Locate the cell with the specified text and output its [X, Y] center coordinate. 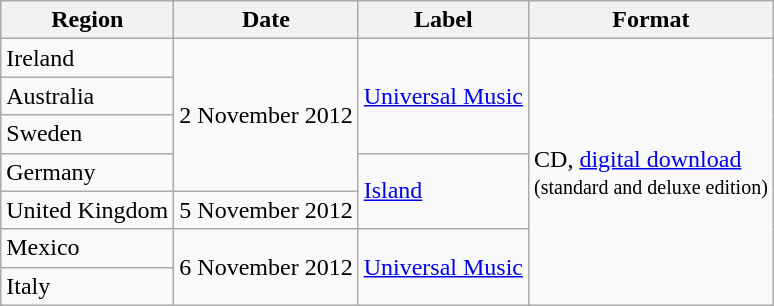
Italy [88, 286]
Australia [88, 96]
Label [443, 20]
Ireland [88, 58]
Date [266, 20]
6 November 2012 [266, 267]
Sweden [88, 134]
United Kingdom [88, 210]
2 November 2012 [266, 115]
CD, digital download(standard and deluxe edition) [652, 172]
Germany [88, 172]
Mexico [88, 248]
Format [652, 20]
Region [88, 20]
5 November 2012 [266, 210]
Island [443, 191]
